From the cell containing the given text, extract its center point as [x, y] coordinate. 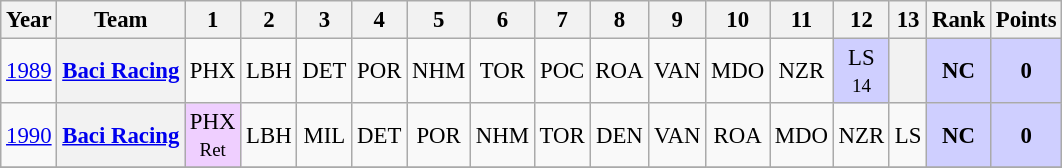
13 [908, 20]
11 [802, 20]
2 [269, 20]
LS [908, 136]
3 [324, 20]
DEN [620, 136]
LS14 [861, 72]
Points [1026, 20]
Year [29, 20]
9 [678, 20]
PHX [213, 72]
MIL [324, 136]
POC [562, 72]
4 [380, 20]
6 [502, 20]
10 [738, 20]
Rank [959, 20]
1 [213, 20]
5 [439, 20]
7 [562, 20]
12 [861, 20]
Team [121, 20]
PHXRet [213, 136]
1990 [29, 136]
8 [620, 20]
1989 [29, 72]
